Return (X, Y) of the center of cell containing provided text 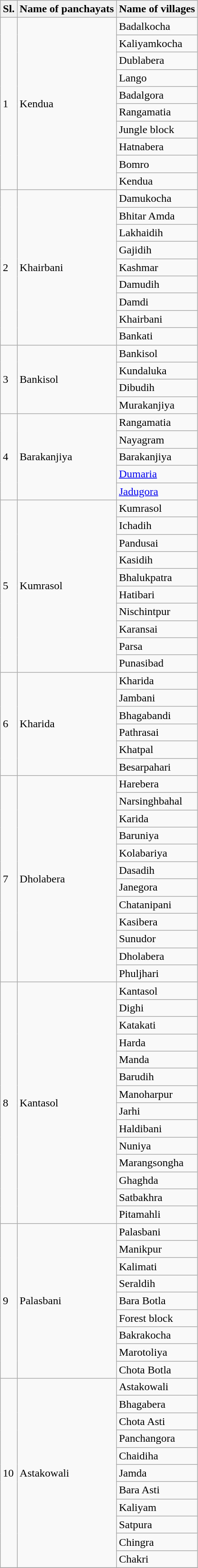
Kashmar (157, 267)
Seraldih (157, 1283)
Nischintpur (157, 612)
Bakrakocha (157, 1335)
Sunudor (157, 939)
Damukocha (157, 198)
Narsinghbahal (157, 801)
9 (9, 1301)
Kolabariya (157, 853)
Pandusai (157, 543)
Kundaluka (157, 371)
Bomro (157, 164)
Manikpur (157, 1249)
Kaliyam (157, 1507)
Gajidih (157, 250)
Badalkocha (157, 26)
Karansai (157, 629)
Dibudih (157, 388)
Satpura (157, 1525)
Badalgora (157, 95)
Bhalukpatra (157, 577)
Dasadih (157, 870)
Name of villages (157, 9)
Marotoliya (157, 1353)
Lango (157, 78)
Harebera (157, 784)
Panchangora (157, 1439)
Chota Botla (157, 1370)
Bankati (157, 336)
Bhagabandi (157, 715)
Dumaria (157, 474)
Hatnabera (157, 147)
Murakanjiya (157, 405)
Nayagram (157, 439)
Lakhaidih (157, 233)
Chota Asti (157, 1421)
Barudih (157, 1077)
6 (9, 724)
Pitamahli (157, 1215)
Nuniya (157, 1146)
Harda (157, 1042)
Jamda (157, 1473)
Dighi (157, 1008)
Kaliyamkocha (157, 43)
Haldibani (157, 1129)
Chakri (157, 1559)
Chingra (157, 1542)
Bara Botla (157, 1301)
Karida (157, 819)
Besarpahari (157, 767)
Ichadih (157, 526)
Satbakhra (157, 1197)
Damdi (157, 302)
Bhitar Amda (157, 216)
8 (9, 1102)
Punasibad (157, 663)
Forest block (157, 1318)
2 (9, 267)
Janegora (157, 887)
Phuljhari (157, 973)
Pathrasai (157, 732)
Name of panchayats (67, 9)
Manda (157, 1060)
4 (9, 457)
Jadugora (157, 491)
Khatpal (157, 749)
Ghaghda (157, 1180)
5 (9, 586)
7 (9, 879)
Jungle block (157, 129)
Kasidih (157, 560)
Katakati (157, 1025)
Bhagabera (157, 1404)
3 (9, 379)
Chatanipani (157, 905)
Damudih (157, 285)
Parsa (157, 646)
Manoharpur (157, 1094)
Baruniya (157, 836)
Chaidiha (157, 1456)
Kasibera (157, 922)
Bara Asti (157, 1490)
Dublabera (157, 61)
Kalimati (157, 1266)
1 (9, 104)
Hatibari (157, 595)
Marangsongha (157, 1163)
Jarhi (157, 1111)
10 (9, 1473)
Sl. (9, 9)
Jambani (157, 698)
